Determine the (X, Y) coordinate at the center of the cell enclosing the given text.  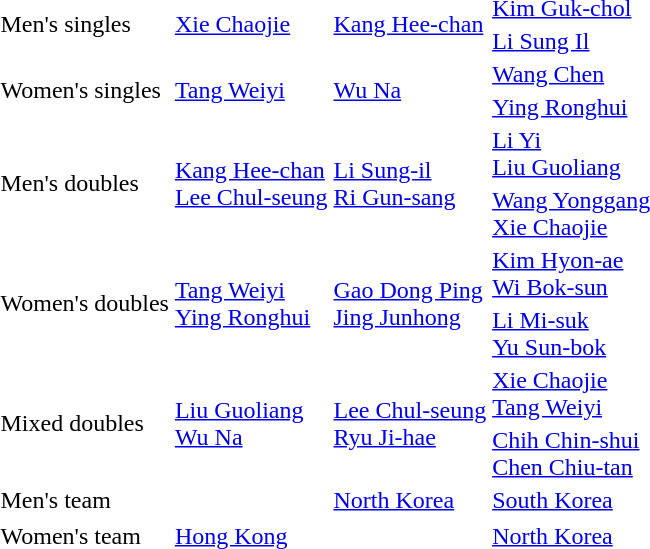
Tang Weiyi (251, 90)
Liu Guoliang Wu Na (251, 424)
North Korea (410, 500)
Tang Weiyi Ying Ronghui (251, 304)
Kang Hee-chan Lee Chul-seung (251, 184)
Gao Dong Ping Jing Junhong (410, 304)
Wu Na (410, 90)
Li Sung-il Ri Gun-sang (410, 184)
Lee Chul-seung Ryu Ji-hae (410, 424)
